Locate the cell with the specified text and output its [x, y] center coordinate. 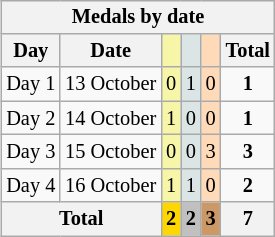
13 October [110, 84]
Day 1 [30, 84]
Day [30, 51]
Date [110, 51]
Medals by date [138, 17]
7 [248, 219]
Day 3 [30, 152]
15 October [110, 152]
16 October [110, 185]
Day 2 [30, 118]
Day 4 [30, 185]
14 October [110, 118]
